Provide the [X, Y] coordinate of the cell's center where the given text is located.  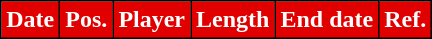
Length [233, 20]
Date [30, 20]
Ref. [406, 20]
End date [327, 20]
Player [152, 20]
Pos. [86, 20]
